Identify which cell holds the provided text, then report its [x, y] central coordinate. 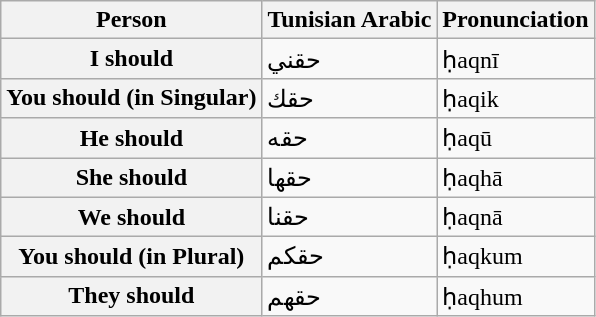
ḥaqhā [516, 178]
حقه [350, 138]
حقك [350, 98]
Tunisian Arabic [350, 20]
You should (in Singular) [132, 98]
We should [132, 217]
ḥaqnī [516, 59]
Person [132, 20]
I should [132, 59]
حقني [350, 59]
ḥaqhum [516, 296]
ḥaqik [516, 98]
حقكم [350, 257]
ḥaqnā [516, 217]
You should (in Plural) [132, 257]
He should [132, 138]
حقها [350, 178]
حقهم [350, 296]
She should [132, 178]
ḥaqkum [516, 257]
Pronunciation [516, 20]
ḥaqū [516, 138]
حقنا [350, 217]
They should [132, 296]
